Detect which cell encompasses the target text, then output its (X, Y) center coordinate. 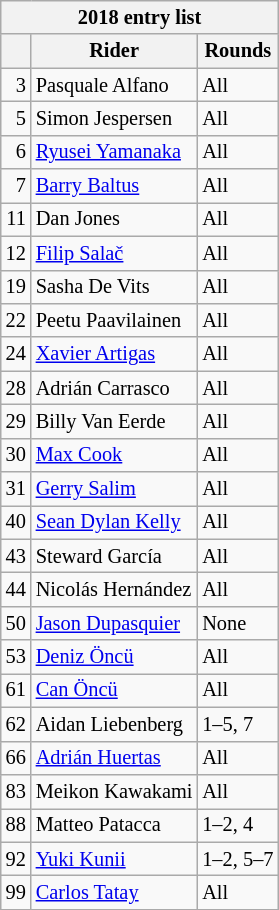
Ryusei Yamanaka (114, 152)
Meikon Kawakami (114, 791)
1–2, 4 (238, 825)
Gerry Salim (114, 489)
3 (16, 85)
Filip Salač (114, 253)
Xavier Artigas (114, 354)
53 (16, 657)
66 (16, 758)
5 (16, 118)
99 (16, 892)
1–2, 5–7 (238, 859)
2018 entry list (140, 17)
92 (16, 859)
88 (16, 825)
19 (16, 287)
50 (16, 623)
Adrián Carrasco (114, 388)
31 (16, 489)
44 (16, 589)
12 (16, 253)
7 (16, 186)
Nicolás Hernández (114, 589)
Steward García (114, 556)
None (238, 623)
28 (16, 388)
1–5, 7 (238, 724)
Yuki Kunii (114, 859)
62 (16, 724)
Barry Baltus (114, 186)
Sasha De Vits (114, 287)
Billy Van Eerde (114, 421)
Peetu Paavilainen (114, 320)
29 (16, 421)
Simon Jespersen (114, 118)
83 (16, 791)
Carlos Tatay (114, 892)
Deniz Öncü (114, 657)
22 (16, 320)
Rounds (238, 51)
Max Cook (114, 455)
61 (16, 690)
Matteo Patacca (114, 825)
Dan Jones (114, 219)
Aidan Liebenberg (114, 724)
40 (16, 522)
30 (16, 455)
6 (16, 152)
Sean Dylan Kelly (114, 522)
24 (16, 354)
Pasquale Alfano (114, 85)
Can Öncü (114, 690)
Jason Dupasquier (114, 623)
43 (16, 556)
Rider (114, 51)
Adrián Huertas (114, 758)
11 (16, 219)
